Output the [X, Y] coordinate of the center of the cell containing the given text.  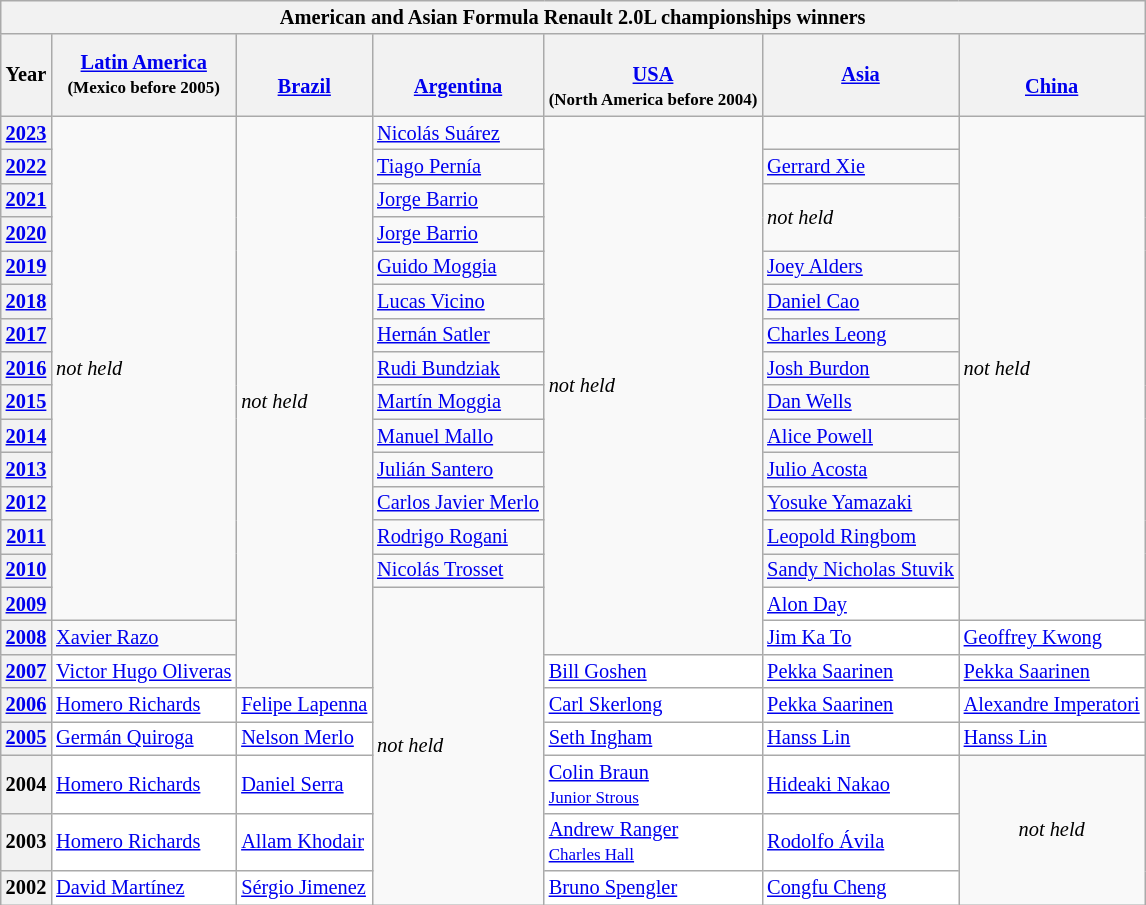
2021 [26, 200]
Latin America (Mexico before 2005) [144, 75]
Dan Wells [860, 402]
2009 [26, 604]
Germán Quiroga [144, 738]
China [1052, 75]
2003 [26, 842]
Julián Santero [458, 469]
Bill Goshen [653, 671]
Carlos Javier Merlo [458, 503]
Felipe Lapenna [304, 705]
2004 [26, 784]
2016 [26, 368]
Charles Leong [860, 335]
2005 [26, 738]
Congfu Cheng [860, 887]
2018 [26, 301]
Brazil [304, 75]
Jim Ka To [860, 637]
Rudi Bundziak [458, 368]
Alon Day [860, 604]
2015 [26, 402]
Seth Ingham [653, 738]
Leopold Ringbom [860, 537]
Andrew Ranger Charles Hall [653, 842]
2017 [26, 335]
Rodrigo Rogani [458, 537]
2006 [26, 705]
Alice Powell [860, 436]
American and Asian Formula Renault 2.0L championships winners [573, 17]
Nelson Merlo [304, 738]
Alexandre Imperatori [1052, 705]
2019 [26, 267]
Manuel Mallo [458, 436]
2002 [26, 887]
Julio Acosta [860, 469]
Sandy Nicholas Stuvik [860, 570]
Carl Skerlong [653, 705]
Bruno Spengler [653, 887]
2012 [26, 503]
Year [26, 75]
Josh Burdon [860, 368]
2008 [26, 637]
Hideaki Nakao [860, 784]
2022 [26, 166]
Rodolfo Ávila [860, 842]
Allam Khodair [304, 842]
Lucas Vicino [458, 301]
2011 [26, 537]
2007 [26, 671]
Yosuke Yamazaki [860, 503]
Asia [860, 75]
USA(North America before 2004) [653, 75]
Daniel Serra [304, 784]
Sérgio Jimenez [304, 887]
2020 [26, 234]
David Martínez [144, 887]
Xavier Razo [144, 637]
Joey Alders [860, 267]
2014 [26, 436]
Hernán Satler [458, 335]
2010 [26, 570]
Nicolás Suárez [458, 133]
Nicolás Trosset [458, 570]
Martín Moggia [458, 402]
Daniel Cao [860, 301]
Colin Braun Junior Strous [653, 784]
2013 [26, 469]
Geoffrey Kwong [1052, 637]
2023 [26, 133]
Guido Moggia [458, 267]
Argentina [458, 75]
Gerrard Xie [860, 166]
Victor Hugo Oliveras [144, 671]
Tiago Pernía [458, 166]
